Provide the (X, Y) coordinate of the cell's center where the given text is located.  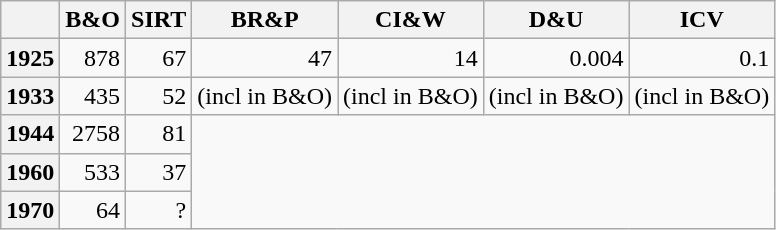
ICV (702, 20)
435 (93, 96)
SIRT (159, 20)
1933 (30, 96)
1960 (30, 172)
81 (159, 134)
0.1 (702, 58)
878 (93, 58)
CI&W (411, 20)
D&U (556, 20)
BR&P (265, 20)
0.004 (556, 58)
533 (93, 172)
67 (159, 58)
37 (159, 172)
52 (159, 96)
2758 (93, 134)
? (159, 210)
64 (93, 210)
47 (265, 58)
1944 (30, 134)
1970 (30, 210)
1925 (30, 58)
B&O (93, 20)
14 (411, 58)
